Scan for the cell matching the given text and deliver its (X, Y) coordinate at center. 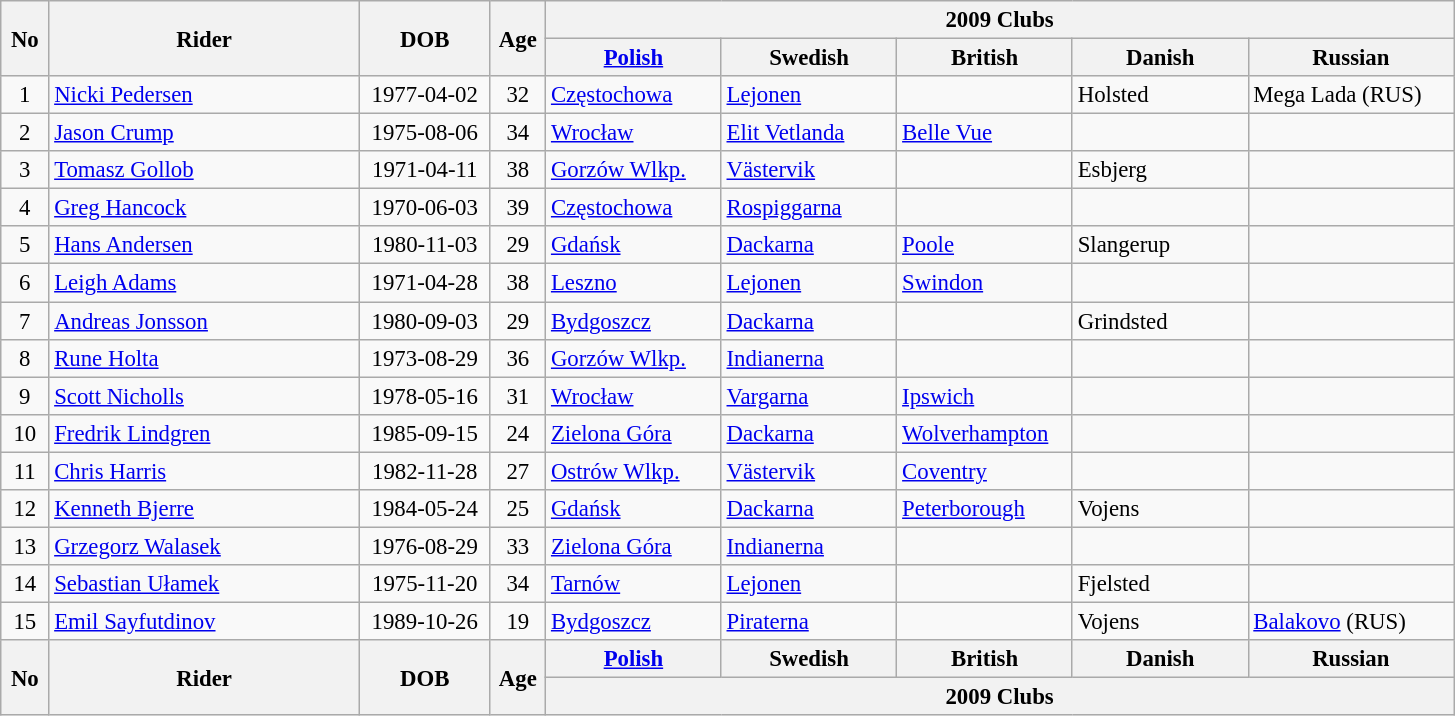
12 (25, 509)
1 (25, 95)
1984-05-24 (424, 509)
Fredrik Lindgren (204, 433)
2 (25, 133)
Leszno (634, 283)
Belle Vue (985, 133)
8 (25, 358)
27 (518, 471)
Emil Sayfutdinov (204, 621)
24 (518, 433)
Chris Harris (204, 471)
Grzegorz Walasek (204, 546)
Esbjerg (1160, 170)
1978-05-16 (424, 396)
3 (25, 170)
Sebastian Ułamek (204, 584)
7 (25, 321)
Rune Holta (204, 358)
Kenneth Bjerre (204, 509)
Jason Crump (204, 133)
4 (25, 208)
1977-04-02 (424, 95)
Vargarna (809, 396)
10 (25, 433)
31 (518, 396)
Holsted (1160, 95)
Slangerup (1160, 245)
Grindsted (1160, 321)
Balakovo (RUS) (1351, 621)
Leigh Adams (204, 283)
9 (25, 396)
1985-09-15 (424, 433)
Wolverhampton (985, 433)
Swindon (985, 283)
13 (25, 546)
Elit Vetlanda (809, 133)
1989-10-26 (424, 621)
Poole (985, 245)
36 (518, 358)
25 (518, 509)
Fjelsted (1160, 584)
15 (25, 621)
Andreas Jonsson (204, 321)
32 (518, 95)
Scott Nicholls (204, 396)
Ostrów Wlkp. (634, 471)
1971-04-11 (424, 170)
14 (25, 584)
Piraterna (809, 621)
39 (518, 208)
Hans Andersen (204, 245)
1975-11-20 (424, 584)
5 (25, 245)
1980-09-03 (424, 321)
Nicki Pedersen (204, 95)
Coventry (985, 471)
Mega Lada (RUS) (1351, 95)
1970-06-03 (424, 208)
Ipswich (985, 396)
1976-08-29 (424, 546)
Peterborough (985, 509)
Tomasz Gollob (204, 170)
Greg Hancock (204, 208)
6 (25, 283)
1971-04-28 (424, 283)
19 (518, 621)
Rospiggarna (809, 208)
33 (518, 546)
1982-11-28 (424, 471)
1975-08-06 (424, 133)
1980-11-03 (424, 245)
1973-08-29 (424, 358)
11 (25, 471)
Tarnów (634, 584)
